From the cell containing the given text, extract its center point as (X, Y) coordinate. 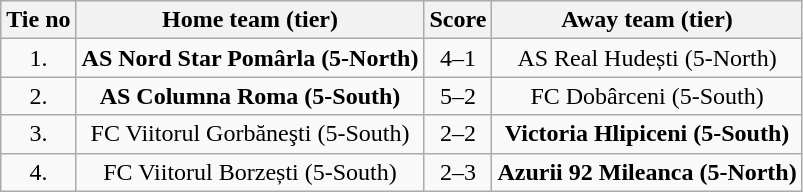
FC Viitorul Gorbăneşti (5-South) (250, 134)
AS Real Hudești (5-North) (647, 58)
4. (38, 172)
AS Columna Roma (5-South) (250, 96)
Victoria Hlipiceni (5-South) (647, 134)
AS Nord Star Pomârla (5-North) (250, 58)
2. (38, 96)
4–1 (458, 58)
5–2 (458, 96)
Home team (tier) (250, 20)
1. (38, 58)
FC Dobârceni (5-South) (647, 96)
Away team (tier) (647, 20)
2–3 (458, 172)
Tie no (38, 20)
3. (38, 134)
2–2 (458, 134)
Score (458, 20)
Azurii 92 Mileanca (5-North) (647, 172)
FC Viitorul Borzești (5-South) (250, 172)
